Capture the cell that displays the provided text and extract its (x, y) central coordinate. 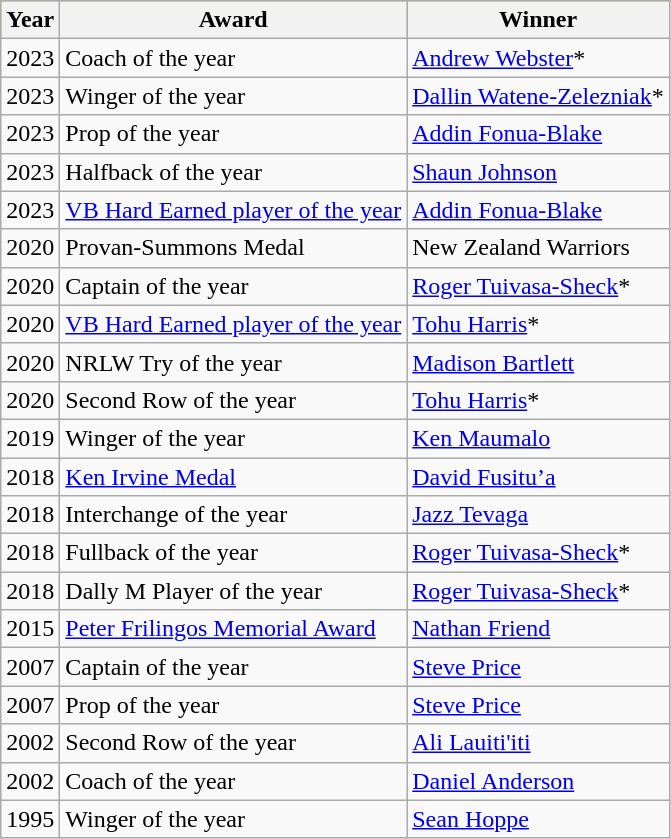
2019 (30, 438)
NRLW Try of the year (234, 362)
Ali Lauiti'iti (538, 743)
Halfback of the year (234, 172)
Nathan Friend (538, 629)
Ken Irvine Medal (234, 477)
2015 (30, 629)
Award (234, 20)
Dally M Player of the year (234, 591)
Provan-Summons Medal (234, 248)
New Zealand Warriors (538, 248)
Sean Hoppe (538, 819)
Jazz Tevaga (538, 515)
Madison Bartlett (538, 362)
Interchange of the year (234, 515)
Andrew Webster* (538, 58)
Fullback of the year (234, 553)
Dallin Watene-Zelezniak* (538, 96)
Daniel Anderson (538, 781)
Peter Frilingos Memorial Award (234, 629)
Year (30, 20)
Ken Maumalo (538, 438)
1995 (30, 819)
David Fusitu’a (538, 477)
Shaun Johnson (538, 172)
Winner (538, 20)
